Search for the cell housing the specified text and yield its [x, y] center coordinate. 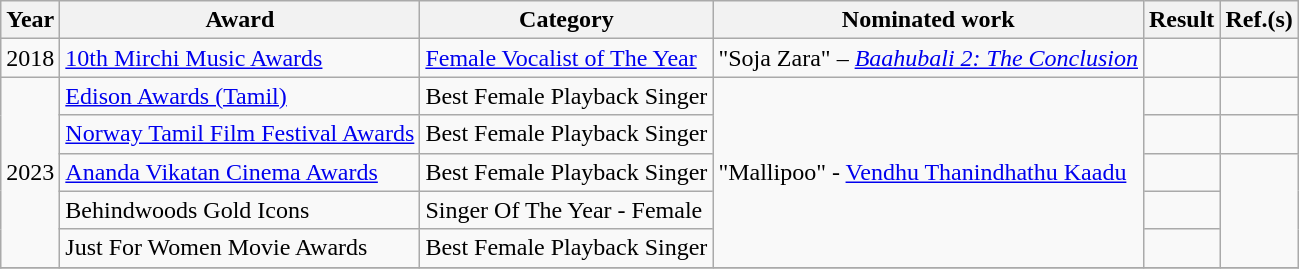
Just For Women Movie Awards [240, 248]
Norway Tamil Film Festival Awards [240, 134]
Result [1181, 20]
Edison Awards (Tamil) [240, 96]
Year [30, 20]
Female Vocalist of The Year [566, 58]
Ref.(s) [1259, 20]
"Mallipoo" - Vendhu Thanindhathu Kaadu [928, 172]
Behindwoods Gold Icons [240, 210]
2018 [30, 58]
Category [566, 20]
"Soja Zara" – Baahubali 2: The Conclusion [928, 58]
Award [240, 20]
Nominated work [928, 20]
Singer Of The Year - Female [566, 210]
Ananda Vikatan Cinema Awards [240, 172]
10th Mirchi Music Awards [240, 58]
2023 [30, 172]
